Extract the (x, y) coordinate from the center of the cell holding the provided text.  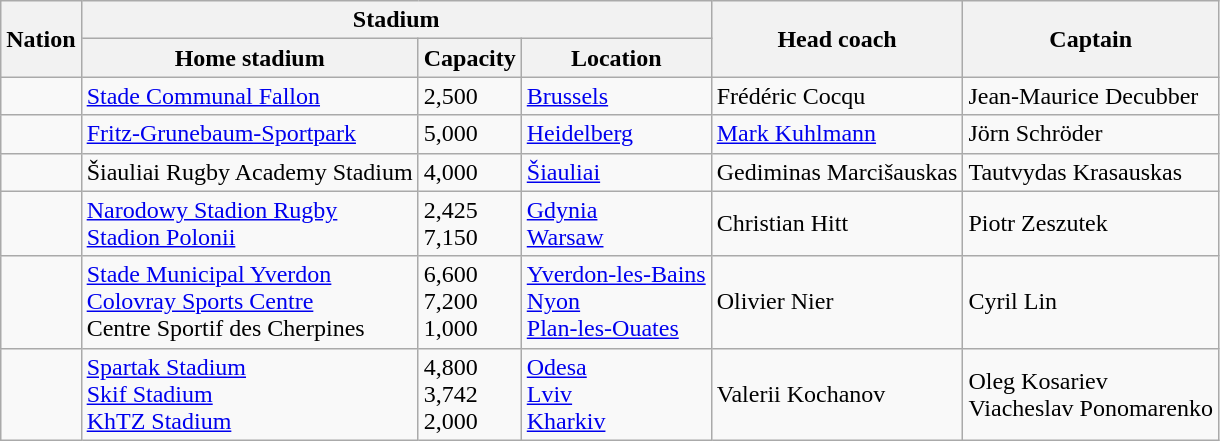
Gediminas Marcišauskas (837, 172)
Gdynia Warsaw (616, 224)
2,500 (470, 96)
Mark Kuhlmann (837, 134)
Spartak Stadium Skif Stadium KhTZ Stadium (250, 394)
Head coach (837, 39)
4,800 3,742 2,000 (470, 394)
Brussels (616, 96)
Piotr Zeszutek (1091, 224)
Olivier Nier (837, 302)
Capacity (470, 58)
Šiauliai Rugby Academy Stadium (250, 172)
Nation (41, 39)
Heidelberg (616, 134)
2,425 7,150 (470, 224)
Valerii Kochanov (837, 394)
5,000 (470, 134)
4,000 (470, 172)
Location (616, 58)
Captain (1091, 39)
Frédéric Cocqu (837, 96)
Jean-Maurice Decubber (1091, 96)
Oleg KosarievViacheslav Ponomarenko (1091, 394)
Fritz-Grunebaum-Sportpark (250, 134)
Narodowy Stadion Rugby Stadion Polonii (250, 224)
6,600 7,200 1,000 (470, 302)
Stadium (396, 20)
Yverdon-les-Bains Nyon Plan-les-Ouates (616, 302)
Home stadium (250, 58)
Stade Communal Fallon (250, 96)
Christian Hitt (837, 224)
Cyril Lin (1091, 302)
Jörn Schröder (1091, 134)
Šiauliai (616, 172)
Odesa Lviv Kharkiv (616, 394)
Tautvydas Krasauskas (1091, 172)
Stade Municipal Yverdon Colovray Sports Centre Centre Sportif des Cherpines (250, 302)
